For the text-containing cell, return its midpoint in (X, Y) coordinate format. 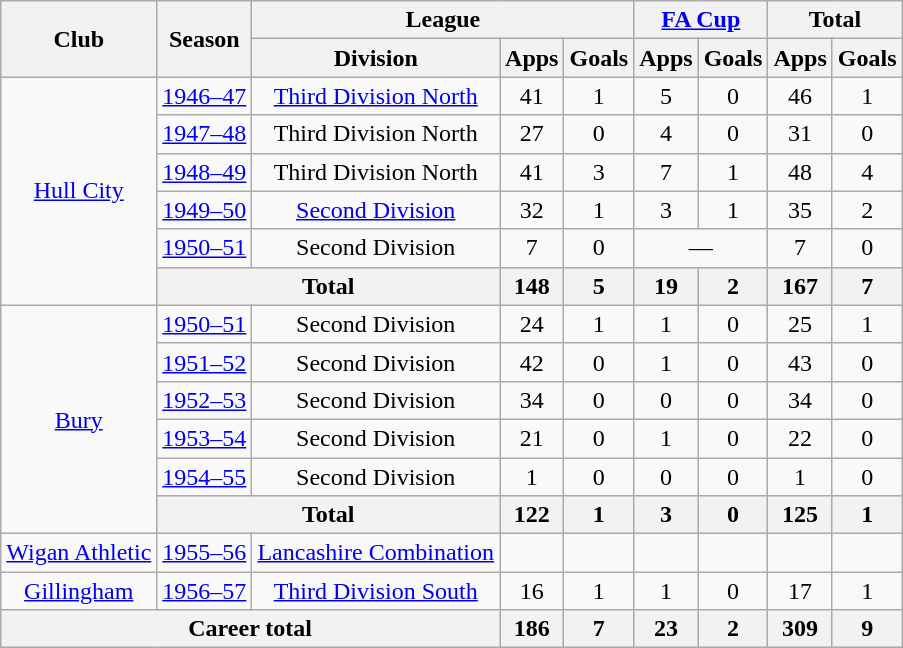
22 (800, 438)
1956–57 (204, 591)
1951–52 (204, 362)
1948–49 (204, 172)
16 (532, 591)
186 (532, 629)
23 (666, 629)
21 (532, 438)
24 (532, 324)
31 (800, 134)
9 (867, 629)
1955–56 (204, 553)
17 (800, 591)
League (443, 20)
309 (800, 629)
Wigan Athletic (79, 553)
27 (532, 134)
46 (800, 96)
35 (800, 210)
122 (532, 515)
Career total (250, 629)
Hull City (79, 191)
148 (532, 286)
43 (800, 362)
167 (800, 286)
Gillingham (79, 591)
32 (532, 210)
Third Division South (376, 591)
1946–47 (204, 96)
FA Cup (701, 20)
Bury (79, 419)
125 (800, 515)
Lancashire Combination (376, 553)
1953–54 (204, 438)
1947–48 (204, 134)
1952–53 (204, 400)
— (701, 248)
42 (532, 362)
19 (666, 286)
1954–55 (204, 477)
Season (204, 39)
25 (800, 324)
48 (800, 172)
Division (376, 58)
1949–50 (204, 210)
Club (79, 39)
